Detect which cell encompasses the target text, then output its (X, Y) center coordinate. 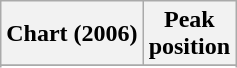
Chart (2006) (72, 34)
Peakposition (189, 34)
